From the cell containing the given text, extract its center point as [x, y] coordinate. 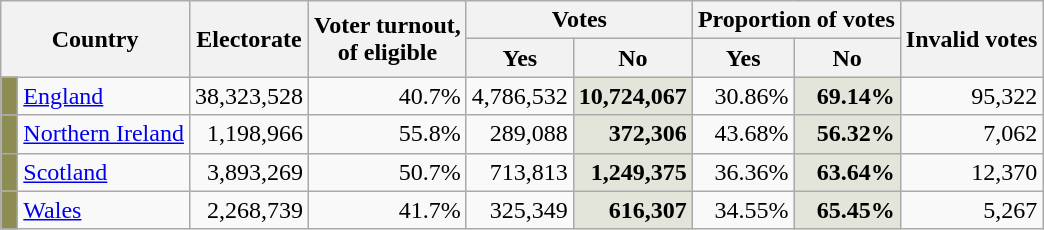
1,249,375 [632, 172]
56.32% [847, 134]
2,268,739 [248, 210]
Northern Ireland [104, 134]
7,062 [971, 134]
Proportion of votes [796, 20]
325,349 [520, 210]
5,267 [971, 210]
40.7% [388, 96]
10,724,067 [632, 96]
Voter turnout, of eligible [388, 39]
34.55% [743, 210]
Votes [579, 20]
65.45% [847, 210]
616,307 [632, 210]
95,322 [971, 96]
England [104, 96]
38,323,528 [248, 96]
41.7% [388, 210]
36.36% [743, 172]
Wales [104, 210]
713,813 [520, 172]
1,198,966 [248, 134]
43.68% [743, 134]
50.7% [388, 172]
3,893,269 [248, 172]
Country [96, 39]
Electorate [248, 39]
30.86% [743, 96]
289,088 [520, 134]
69.14% [847, 96]
Invalid votes [971, 39]
63.64% [847, 172]
12,370 [971, 172]
Scotland [104, 172]
372,306 [632, 134]
4,786,532 [520, 96]
55.8% [388, 134]
